Find where the given text appears and provide that cell's center as [X, Y] coordinate. 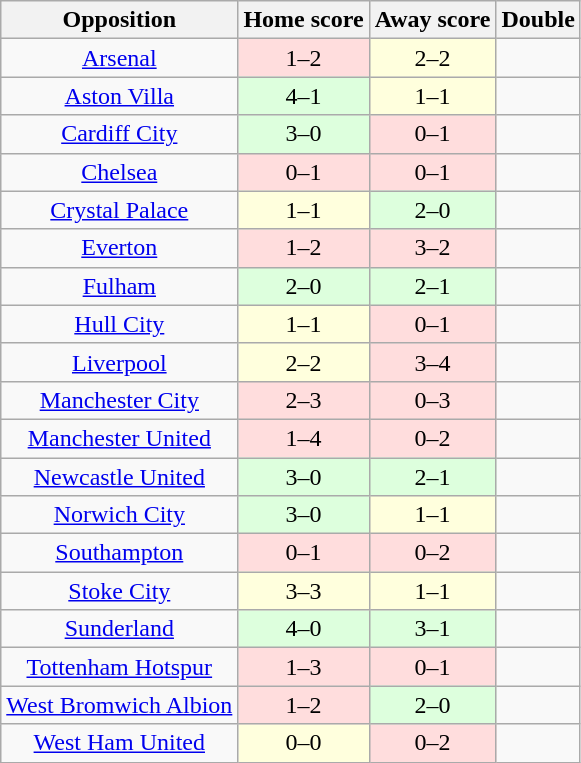
Chelsea [120, 172]
Double [538, 20]
0–0 [304, 743]
Everton [120, 248]
Manchester United [120, 438]
3–2 [432, 248]
Fulham [120, 286]
Liverpool [120, 362]
Tottenham Hotspur [120, 667]
Stoke City [120, 591]
3–1 [432, 629]
Opposition [120, 20]
Norwich City [120, 515]
West Bromwich Albion [120, 705]
4–0 [304, 629]
3–4 [432, 362]
1–4 [304, 438]
0–3 [432, 400]
Sunderland [120, 629]
Manchester City [120, 400]
Away score [432, 20]
Southampton [120, 553]
4–1 [304, 96]
2–3 [304, 400]
Cardiff City [120, 134]
West Ham United [120, 743]
1–3 [304, 667]
3–3 [304, 591]
Arsenal [120, 58]
Home score [304, 20]
Aston Villa [120, 96]
Hull City [120, 324]
Newcastle United [120, 477]
Crystal Palace [120, 210]
